Pinpoint the cell where the given text exists, returning its [x, y] midpoint coordinate. 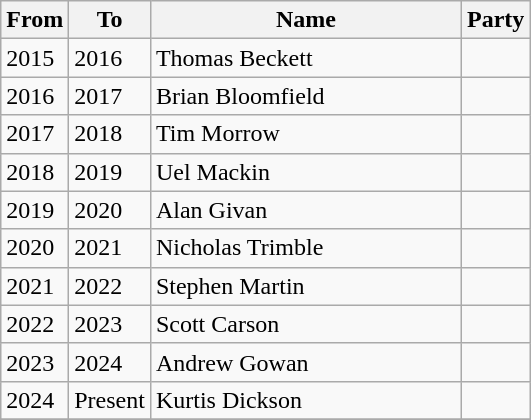
Andrew Gowan [306, 362]
To [110, 20]
Present [110, 400]
Uel Mackin [306, 172]
Thomas Beckett [306, 58]
Brian Bloomfield [306, 96]
Party [495, 20]
Kurtis Dickson [306, 400]
Tim Morrow [306, 134]
Nicholas Trimble [306, 248]
Name [306, 20]
From [35, 20]
Stephen Martin [306, 286]
Scott Carson [306, 324]
2015 [35, 58]
Alan Givan [306, 210]
